For the text-containing cell, return its midpoint in [X, Y] coordinate format. 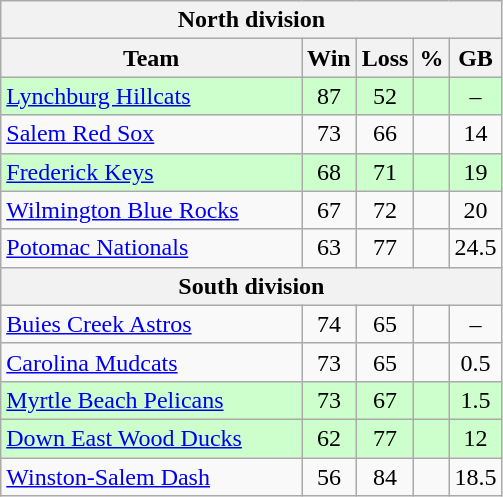
Down East Wood Ducks [152, 438]
Buies Creek Astros [152, 324]
South division [252, 286]
18.5 [476, 477]
84 [385, 477]
Myrtle Beach Pelicans [152, 400]
Loss [385, 58]
19 [476, 172]
12 [476, 438]
GB [476, 58]
Carolina Mudcats [152, 362]
Team [152, 58]
Win [330, 58]
North division [252, 20]
Potomac Nationals [152, 248]
20 [476, 210]
Salem Red Sox [152, 134]
66 [385, 134]
% [432, 58]
56 [330, 477]
87 [330, 96]
14 [476, 134]
68 [330, 172]
24.5 [476, 248]
Winston-Salem Dash [152, 477]
Wilmington Blue Rocks [152, 210]
71 [385, 172]
Lynchburg Hillcats [152, 96]
72 [385, 210]
Frederick Keys [152, 172]
74 [330, 324]
63 [330, 248]
52 [385, 96]
62 [330, 438]
1.5 [476, 400]
0.5 [476, 362]
